From the cell containing the given text, extract its center point as [X, Y] coordinate. 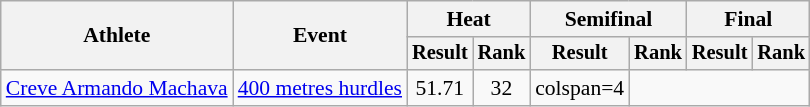
Final [748, 19]
Athlete [117, 36]
Creve Armando Machava [117, 88]
Heat [468, 19]
400 metres hurdles [320, 88]
Semifinal [608, 19]
colspan=4 [580, 88]
51.71 [440, 88]
32 [502, 88]
Event [320, 36]
